Scan for the cell matching the given text and deliver its (x, y) coordinate at center. 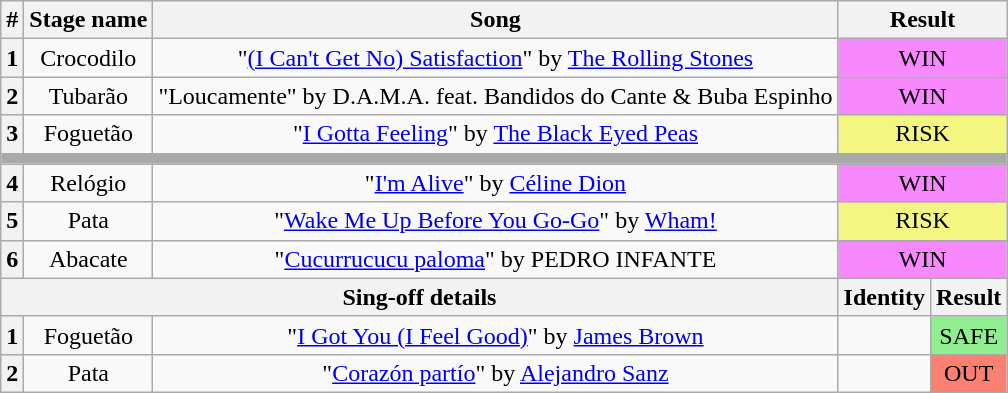
Abacate (88, 259)
"(I Can't Get No) Satisfaction" by The Rolling Stones (496, 58)
6 (12, 259)
3 (12, 134)
Relógio (88, 183)
"I Got You (I Feel Good)" by James Brown (496, 335)
4 (12, 183)
Crocodilo (88, 58)
"Loucamente" by D.A.M.A. feat. Bandidos do Cante & Buba Espinho (496, 96)
SAFE (968, 335)
"I'm Alive" by Céline Dion (496, 183)
OUT (968, 373)
"I Gotta Feeling" by The Black Eyed Peas (496, 134)
"Wake Me Up Before You Go-Go" by Wham! (496, 221)
Stage name (88, 20)
Identity (884, 297)
Song (496, 20)
"Cucurrucucu paloma" by PEDRO INFANTE (496, 259)
# (12, 20)
5 (12, 221)
Sing-off details (420, 297)
Tubarão (88, 96)
"Corazón partío" by Alejandro Sanz (496, 373)
